Extract the (X, Y) coordinate from the center of the cell holding the provided text.  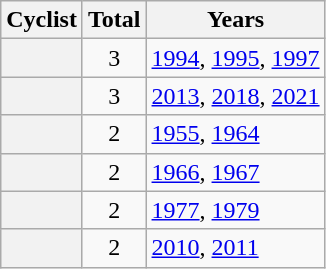
1977, 1979 (236, 210)
1955, 1964 (236, 134)
2013, 2018, 2021 (236, 96)
2010, 2011 (236, 248)
Total (114, 20)
1994, 1995, 1997 (236, 58)
1966, 1967 (236, 172)
Years (236, 20)
Cyclist (42, 20)
